For the text-containing cell, return its midpoint in (x, y) coordinate format. 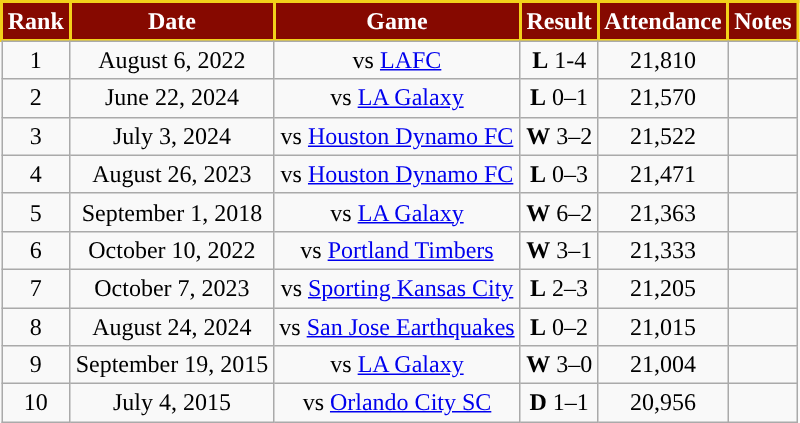
2 (36, 98)
July 4, 2015 (172, 403)
21,015 (663, 327)
9 (36, 365)
21,522 (663, 136)
August 24, 2024 (172, 327)
Notes (763, 22)
3 (36, 136)
vs Portland Timbers (397, 250)
October 7, 2023 (172, 288)
Rank (36, 22)
4 (36, 174)
20,956 (663, 403)
21,471 (663, 174)
7 (36, 288)
21,810 (663, 60)
September 19, 2015 (172, 365)
L 1-4 (559, 60)
21,205 (663, 288)
W 3–1 (559, 250)
Result (559, 22)
August 6, 2022 (172, 60)
July 3, 2024 (172, 136)
L 0–1 (559, 98)
L 2–3 (559, 288)
June 22, 2024 (172, 98)
21,004 (663, 365)
1 (36, 60)
L 0–3 (559, 174)
Game (397, 22)
21,333 (663, 250)
September 1, 2018 (172, 212)
W 3–2 (559, 136)
W 3–0 (559, 365)
8 (36, 327)
vs Sporting Kansas City (397, 288)
W 6–2 (559, 212)
vs LAFC (397, 60)
L 0–2 (559, 327)
5 (36, 212)
21,363 (663, 212)
D 1–1 (559, 403)
October 10, 2022 (172, 250)
vs Orlando City SC (397, 403)
August 26, 2023 (172, 174)
vs San Jose Earthquakes (397, 327)
10 (36, 403)
6 (36, 250)
21,570 (663, 98)
Attendance (663, 22)
Date (172, 22)
